For the text-containing cell, return its midpoint in (x, y) coordinate format. 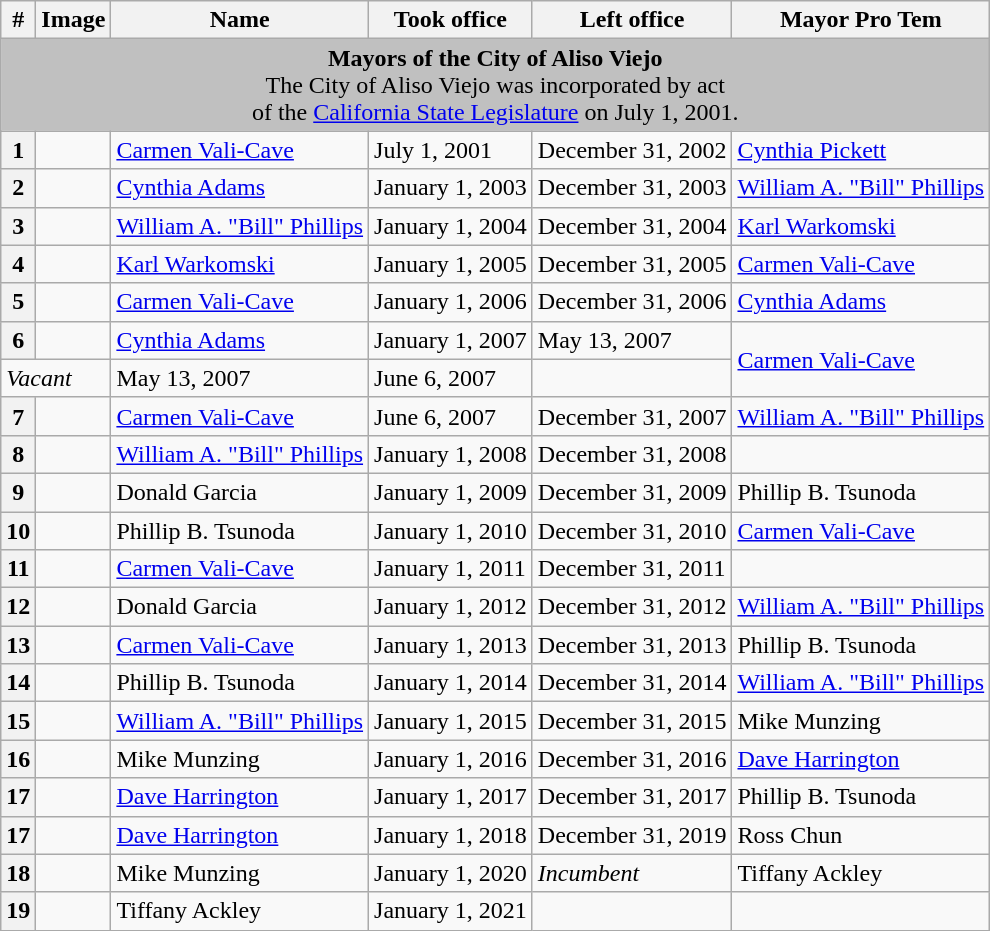
January 1, 2015 (451, 721)
December 31, 2014 (632, 683)
January 1, 2006 (451, 302)
Incumbent (632, 873)
January 1, 2005 (451, 264)
January 1, 2011 (451, 569)
January 1, 2021 (451, 911)
Image (74, 20)
Mayor Pro Tem (861, 20)
July 1, 2001 (451, 150)
December 31, 2015 (632, 721)
1 (18, 150)
18 (18, 873)
January 1, 2020 (451, 873)
January 1, 2008 (451, 454)
December 31, 2007 (632, 416)
13 (18, 645)
December 31, 2013 (632, 645)
Ross Chun (861, 835)
December 31, 2008 (632, 454)
December 31, 2002 (632, 150)
January 1, 2003 (451, 188)
6 (18, 340)
8 (18, 454)
19 (18, 911)
December 31, 2012 (632, 607)
January 1, 2009 (451, 492)
January 1, 2018 (451, 835)
December 31, 2003 (632, 188)
December 31, 2006 (632, 302)
4 (18, 264)
December 31, 2016 (632, 759)
Left office (632, 20)
January 1, 2017 (451, 797)
January 1, 2010 (451, 531)
3 (18, 226)
5 (18, 302)
Name (240, 20)
7 (18, 416)
10 (18, 531)
December 31, 2009 (632, 492)
Vacant (56, 378)
January 1, 2016 (451, 759)
Mayors of the City of Aliso ViejoThe City of Aliso Viejo was incorporated by act of the California State Legislature on July 1, 2001. (496, 85)
January 1, 2014 (451, 683)
December 31, 2010 (632, 531)
December 31, 2017 (632, 797)
December 31, 2005 (632, 264)
14 (18, 683)
2 (18, 188)
9 (18, 492)
January 1, 2012 (451, 607)
# (18, 20)
16 (18, 759)
January 1, 2007 (451, 340)
December 31, 2004 (632, 226)
December 31, 2011 (632, 569)
January 1, 2004 (451, 226)
12 (18, 607)
December 31, 2019 (632, 835)
11 (18, 569)
15 (18, 721)
January 1, 2013 (451, 645)
Took office (451, 20)
Cynthia Pickett (861, 150)
